Capture the cell that displays the provided text and extract its [x, y] central coordinate. 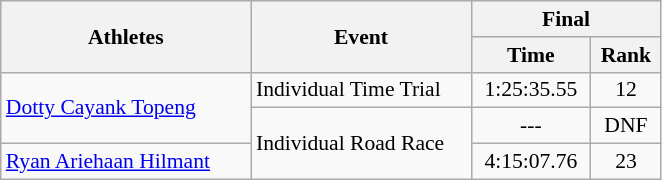
Rank [626, 55]
4:15:07.76 [531, 162]
Time [531, 55]
Dotty Cayank Topeng [126, 108]
Final [566, 19]
23 [626, 162]
12 [626, 90]
Ryan Ariehaan Hilmant [126, 162]
Individual Road Race [361, 144]
DNF [626, 126]
Event [361, 36]
Athletes [126, 36]
Individual Time Trial [361, 90]
--- [531, 126]
1:25:35.55 [531, 90]
